Identify which cell holds the provided text, then report its [x, y] central coordinate. 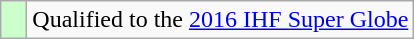
Qualified to the 2016 IHF Super Globe [220, 20]
